Search for the cell housing the specified text and yield its [x, y] center coordinate. 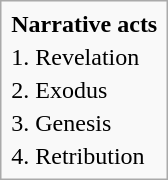
4. Retribution [84, 156]
3. Genesis [84, 123]
Narrative acts [84, 24]
1. Revelation [84, 57]
2. Exodus [84, 90]
